Detect which cell encompasses the target text, then output its [X, Y] center coordinate. 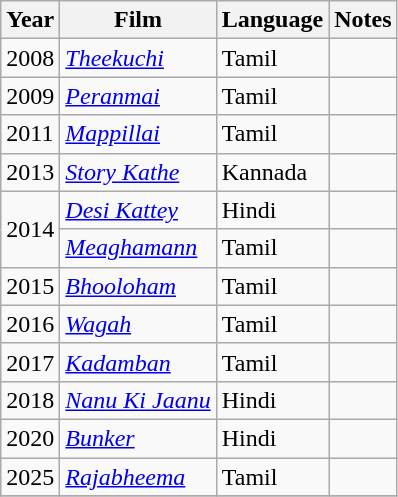
2016 [30, 324]
2020 [30, 438]
Meaghamann [138, 248]
Desi Kattey [138, 210]
2015 [30, 286]
2009 [30, 96]
2025 [30, 477]
2011 [30, 134]
Theekuchi [138, 58]
Bhooloham [138, 286]
Notes [363, 20]
2014 [30, 229]
Kannada [272, 172]
Story Kathe [138, 172]
2013 [30, 172]
Mappillai [138, 134]
2017 [30, 362]
Language [272, 20]
Wagah [138, 324]
Film [138, 20]
2008 [30, 58]
2018 [30, 400]
Year [30, 20]
Rajabheema [138, 477]
Kadamban [138, 362]
Nanu Ki Jaanu [138, 400]
Bunker [138, 438]
Peranmai [138, 96]
